Extract the (X, Y) coordinate from the center of the cell holding the provided text.  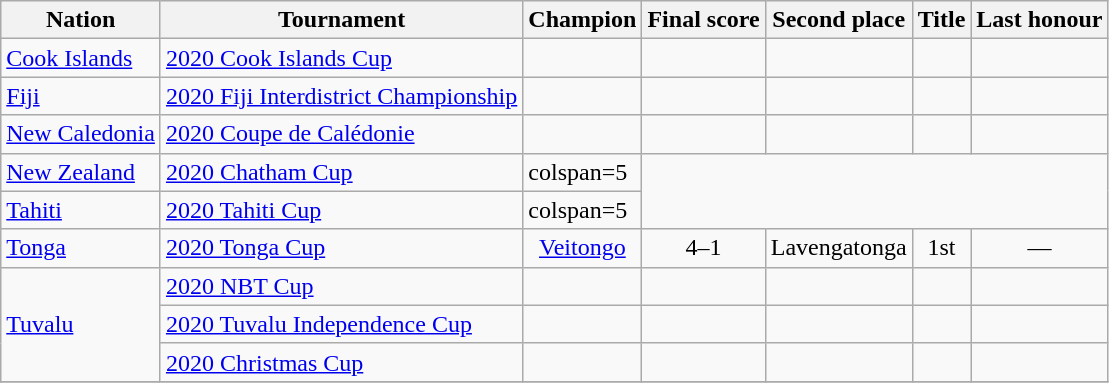
Champion (582, 20)
Second place (838, 20)
Nation (81, 20)
Fiji (81, 96)
2020 Christmas Cup (341, 362)
Tournament (341, 20)
Veitongo (582, 248)
Tahiti (81, 210)
New Zealand (81, 172)
2020 Tonga Cup (341, 248)
2020 Cook Islands Cup (341, 58)
Last honour (1040, 20)
New Caledonia (81, 134)
Title (942, 20)
2020 Fiji Interdistrict Championship (341, 96)
2020 Tuvalu Independence Cup (341, 324)
2020 Coupe de Calédonie (341, 134)
Lavengatonga (838, 248)
2020 Tahiti Cup (341, 210)
2020 Chatham Cup (341, 172)
Tuvalu (81, 324)
4–1 (704, 248)
Tonga (81, 248)
Final score (704, 20)
2020 NBT Cup (341, 286)
1st (942, 248)
Cook Islands (81, 58)
— (1040, 248)
